Scan for the cell matching the given text and deliver its (X, Y) coordinate at center. 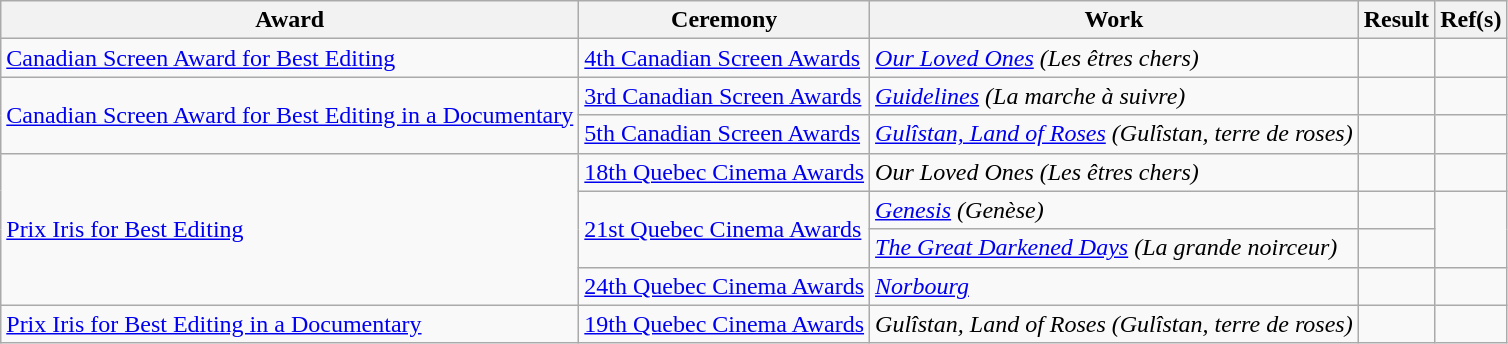
Ref(s) (1471, 20)
5th Canadian Screen Awards (724, 134)
21st Quebec Cinema Awards (724, 229)
Genesis (Genèse) (1114, 210)
Work (1114, 20)
4th Canadian Screen Awards (724, 58)
The Great Darkened Days (La grande noirceur) (1114, 248)
Norbourg (1114, 286)
Ceremony (724, 20)
Prix Iris for Best Editing (290, 229)
Canadian Screen Award for Best Editing in a Documentary (290, 115)
19th Quebec Cinema Awards (724, 324)
Result (1396, 20)
24th Quebec Cinema Awards (724, 286)
18th Quebec Cinema Awards (724, 172)
3rd Canadian Screen Awards (724, 96)
Canadian Screen Award for Best Editing (290, 58)
Guidelines (La marche à suivre) (1114, 96)
Award (290, 20)
Prix Iris for Best Editing in a Documentary (290, 324)
